Detect which cell encompasses the target text, then output its [X, Y] center coordinate. 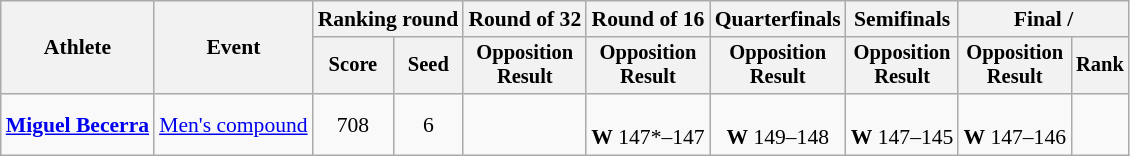
Seed [428, 66]
Men's compound [234, 124]
W 147–146 [1014, 124]
Semifinals [902, 19]
Ranking round [388, 19]
W 147–145 [902, 124]
Rank [1100, 66]
Round of 16 [648, 19]
Final / [1043, 19]
Event [234, 48]
708 [354, 124]
Round of 32 [524, 19]
W 147*–147 [648, 124]
Quarterfinals [778, 19]
Score [354, 66]
Miguel Becerra [78, 124]
Athlete [78, 48]
6 [428, 124]
W 149–148 [778, 124]
